Output the (x, y) coordinate of the center of the cell containing the given text.  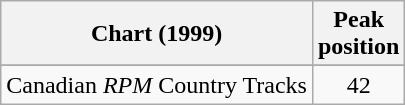
Peakposition (358, 34)
Canadian RPM Country Tracks (157, 85)
42 (358, 85)
Chart (1999) (157, 34)
